Locate the cell with the specified text and output its (X, Y) center coordinate. 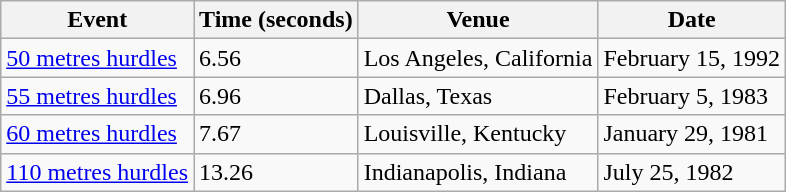
Date (692, 20)
Louisville, Kentucky (478, 134)
Venue (478, 20)
January 29, 1981 (692, 134)
6.56 (276, 58)
6.96 (276, 96)
Time (seconds) (276, 20)
Los Angeles, California (478, 58)
7.67 (276, 134)
February 15, 1992 (692, 58)
Event (98, 20)
Dallas, Texas (478, 96)
July 25, 1982 (692, 172)
55 metres hurdles (98, 96)
60 metres hurdles (98, 134)
13.26 (276, 172)
February 5, 1983 (692, 96)
50 metres hurdles (98, 58)
Indianapolis, Indiana (478, 172)
110 metres hurdles (98, 172)
